Capture the cell that displays the provided text and extract its (x, y) central coordinate. 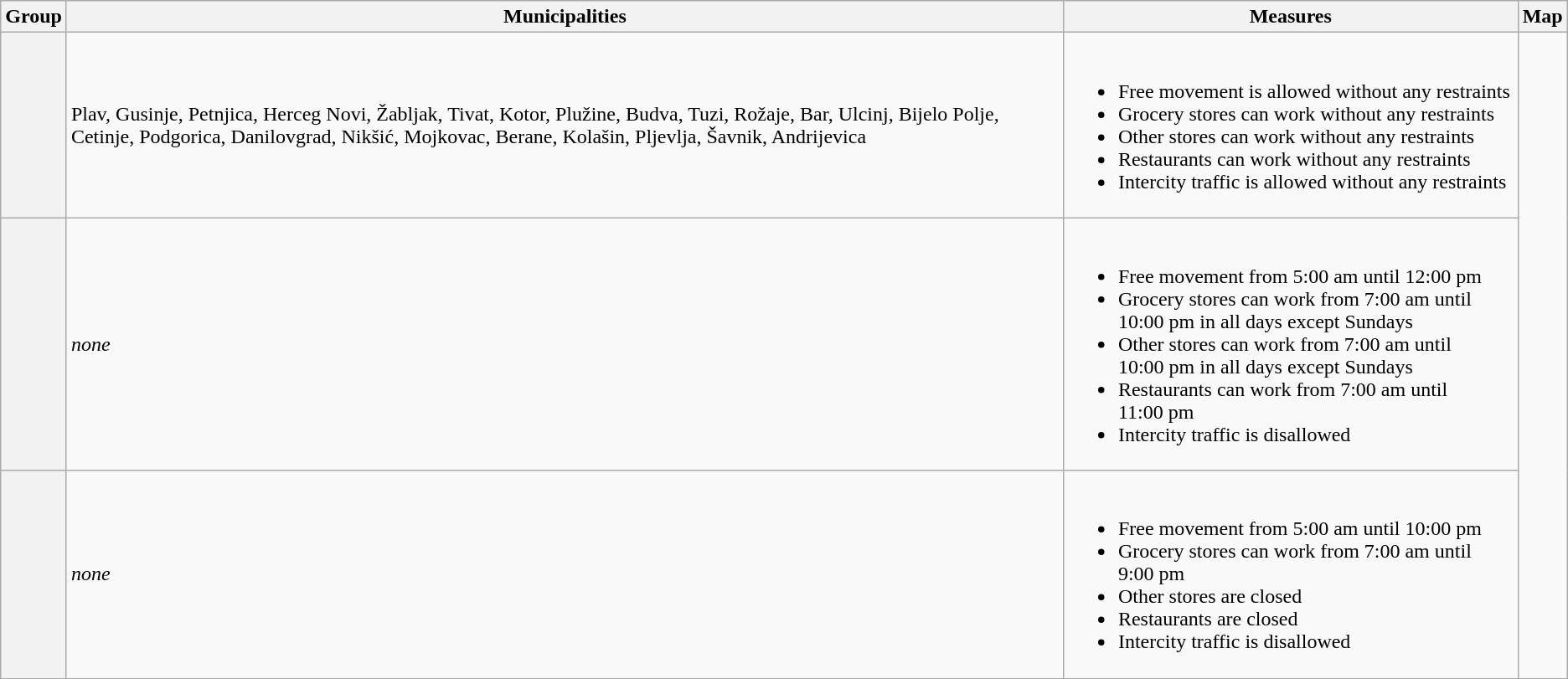
Municipalities (565, 17)
Map (1543, 17)
Measures (1290, 17)
Group (34, 17)
